Search for the cell housing the specified text and yield its [X, Y] center coordinate. 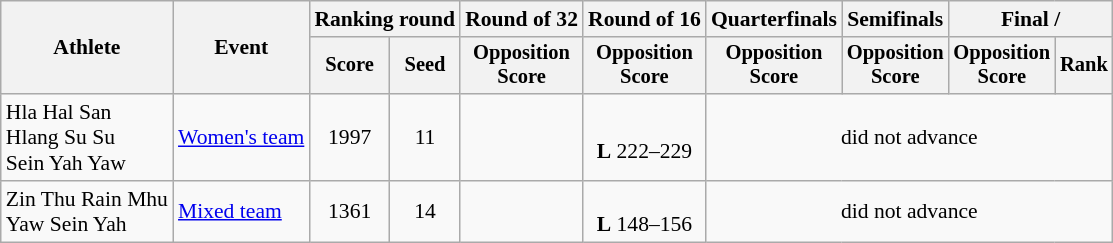
11 [425, 138]
L 148–156 [644, 212]
Ranking round [384, 19]
Final / [1030, 19]
Quarterfinals [774, 19]
Event [241, 48]
Hla Hal SanHlang Su SuSein Yah Yaw [87, 138]
Athlete [87, 48]
Rank [1084, 66]
Score [350, 66]
Round of 16 [644, 19]
Seed [425, 66]
L 222–229 [644, 138]
1361 [350, 212]
Round of 32 [522, 19]
Mixed team [241, 212]
Zin Thu Rain MhuYaw Sein Yah [87, 212]
Women's team [241, 138]
1997 [350, 138]
Semifinals [896, 19]
14 [425, 212]
